Find where the given text appears and provide that cell's center as (X, Y) coordinate. 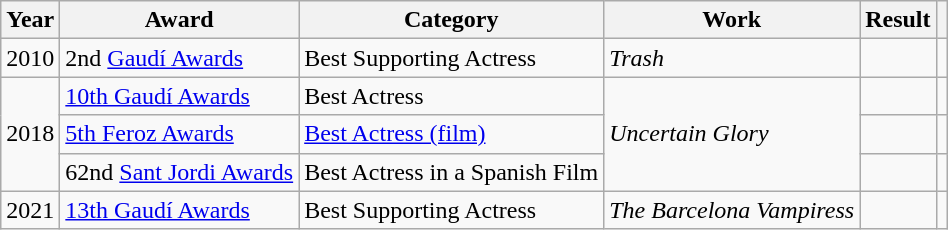
2021 (30, 210)
13th Gaudí Awards (180, 210)
Year (30, 20)
Best Actress (452, 96)
2010 (30, 58)
Trash (732, 58)
2nd Gaudí Awards (180, 58)
The Barcelona Vampiress (732, 210)
Best Actress (film) (452, 134)
Award (180, 20)
62nd Sant Jordi Awards (180, 172)
Uncertain Glory (732, 134)
Result (898, 20)
Category (452, 20)
Work (732, 20)
10th Gaudí Awards (180, 96)
5th Feroz Awards (180, 134)
2018 (30, 134)
Best Actress in a Spanish Film (452, 172)
